Find where the given text appears and provide that cell's center as (x, y) coordinate. 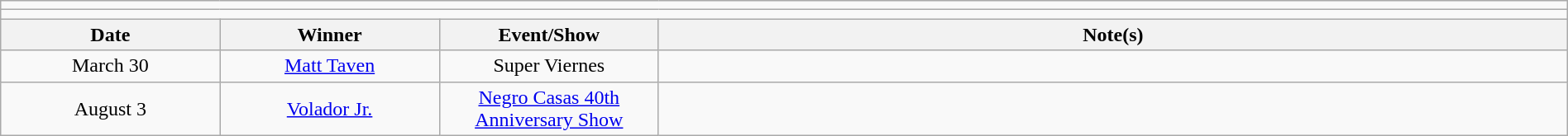
Event/Show (549, 35)
Negro Casas 40th Anniversary Show (549, 109)
Winner (329, 35)
August 3 (111, 109)
March 30 (111, 66)
Matt Taven (329, 66)
Super Viernes (549, 66)
Volador Jr. (329, 109)
Date (111, 35)
Note(s) (1113, 35)
